For the text-containing cell, return its midpoint in (x, y) coordinate format. 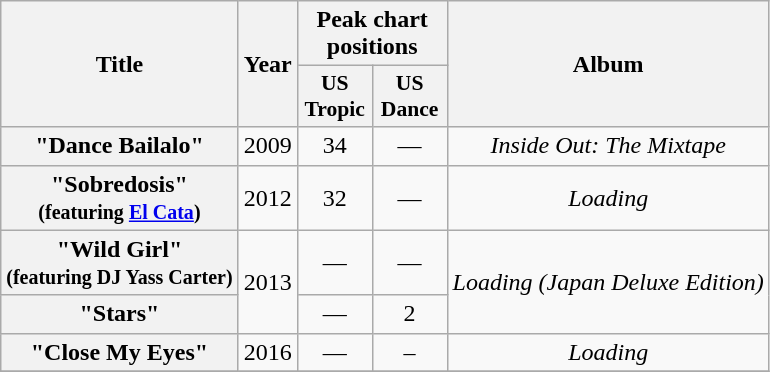
2016 (268, 352)
Loading (Japan Deluxe Edition) (608, 282)
"Sobredosis" (featuring El Cata) (120, 198)
Inside Out: The Mixtape (608, 146)
2013 (268, 282)
"Wild Girl" (featuring DJ Yass Carter) (120, 262)
– (410, 352)
2009 (268, 146)
"Dance Bailalo" (120, 146)
"Close My Eyes" (120, 352)
34 (334, 146)
32 (334, 198)
Year (268, 64)
Title (120, 64)
"Stars" (120, 314)
Peak chart positions (372, 34)
USDance (410, 96)
Album (608, 64)
2012 (268, 198)
USTropic (334, 96)
2 (410, 314)
